Return (x, y) of the center of cell containing provided text 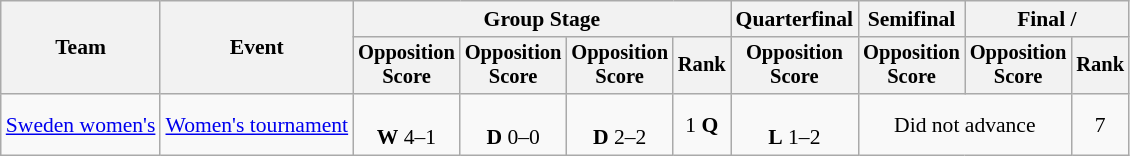
Event (256, 48)
D 2–2 (620, 124)
D 0–0 (514, 124)
Final / (1047, 19)
Quarterfinal (795, 19)
Did not advance (964, 124)
Women's tournament (256, 124)
L 1–2 (795, 124)
Semifinal (912, 19)
Group Stage (542, 19)
W 4–1 (406, 124)
Sweden women's (81, 124)
1 Q (702, 124)
Team (81, 48)
7 (1100, 124)
